Locate the cell with the specified text and output its [x, y] center coordinate. 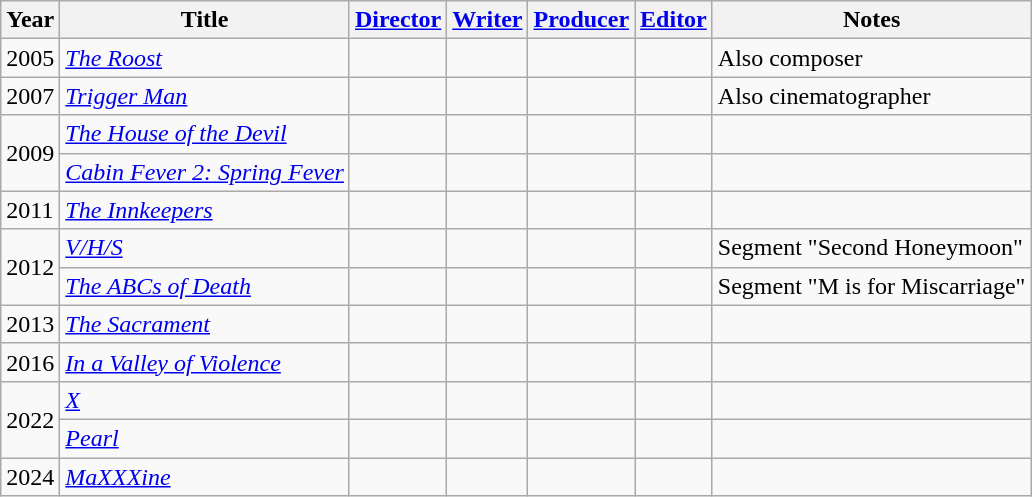
Segment "Second Honeymoon" [872, 248]
Notes [872, 20]
Year [30, 20]
2022 [30, 419]
The Innkeepers [205, 210]
Also cinematographer [872, 96]
2011 [30, 210]
2016 [30, 362]
2009 [30, 153]
The House of the Devil [205, 134]
The Roost [205, 58]
In a Valley of Violence [205, 362]
Editor [674, 20]
Segment "M is for Miscarriage" [872, 286]
The ABCs of Death [205, 286]
Producer [582, 20]
2013 [30, 324]
Also composer [872, 58]
Director [398, 20]
Title [205, 20]
Cabin Fever 2: Spring Fever [205, 172]
2012 [30, 267]
Writer [488, 20]
Pearl [205, 438]
MaXXXine [205, 477]
X [205, 400]
Trigger Man [205, 96]
2024 [30, 477]
The Sacrament [205, 324]
2005 [30, 58]
2007 [30, 96]
V/H/S [205, 248]
